Determine the [x, y] coordinate at the center of the cell enclosing the given text.  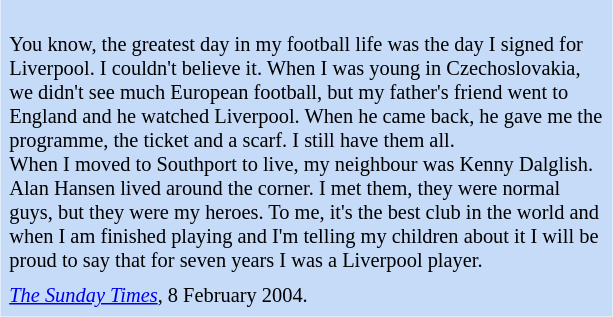
The Sunday Times, 8 February 2004. [306, 296]
